Pinpoint the cell where the given text exists, returning its (X, Y) midpoint coordinate. 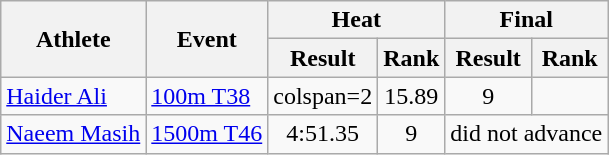
Final (526, 20)
15.89 (412, 96)
100m T38 (207, 96)
colspan=2 (323, 96)
Athlete (74, 39)
Heat (356, 20)
1500m T46 (207, 134)
Naeem Masih (74, 134)
Event (207, 39)
Haider Ali (74, 96)
4:51.35 (323, 134)
did not advance (526, 134)
